Search for the cell housing the specified text and yield its [x, y] center coordinate. 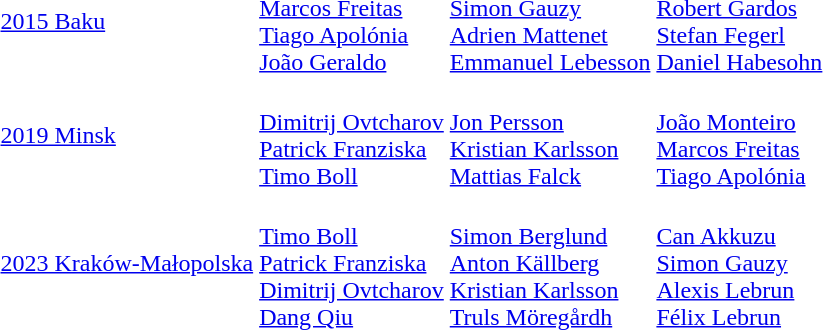
Jon PerssonKristian KarlssonMattias Falck [550, 136]
Dimitrij OvtcharovPatrick FranziskaTimo Boll [352, 136]
